Locate the cell with the specified text and output its (X, Y) center coordinate. 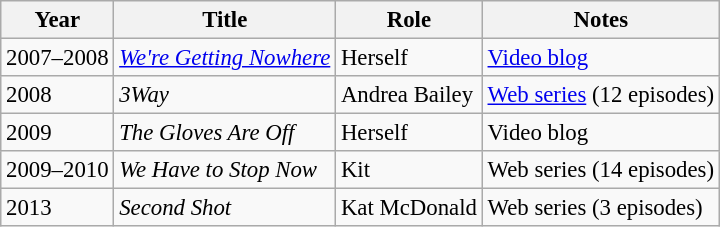
2009 (58, 133)
Kit (410, 170)
Web series (3 episodes) (600, 208)
Web series (12 episodes) (600, 95)
2013 (58, 208)
Title (225, 20)
We're Getting Nowhere (225, 58)
Year (58, 20)
Notes (600, 20)
2007–2008 (58, 58)
2008 (58, 95)
Web series (14 episodes) (600, 170)
Second Shot (225, 208)
Kat McDonald (410, 208)
Role (410, 20)
2009–2010 (58, 170)
We Have to Stop Now (225, 170)
The Gloves Are Off (225, 133)
Andrea Bailey (410, 95)
3Way (225, 95)
